Determine the [x, y] coordinate at the center of the cell enclosing the given text.  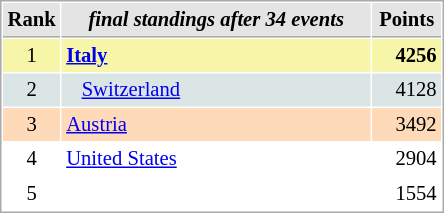
3492 [406, 124]
final standings after 34 events [216, 20]
3 [32, 124]
5 [32, 194]
4 [32, 158]
United States [216, 158]
Rank [32, 20]
Italy [216, 56]
2904 [406, 158]
Austria [216, 124]
4128 [406, 90]
Points [406, 20]
Switzerland [216, 90]
4256 [406, 56]
2 [32, 90]
1554 [406, 194]
1 [32, 56]
